Return [X, Y] of the center of cell containing provided text 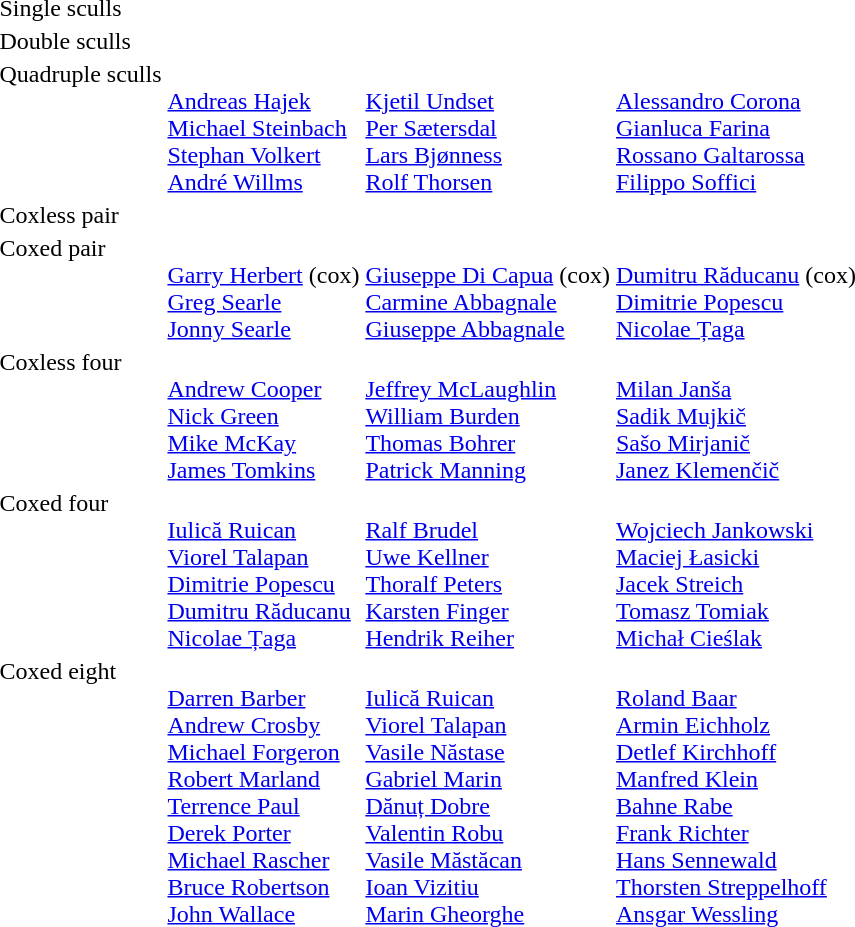
Giuseppe Di Capua (cox) Carmine AbbagnaleGiuseppe Abbagnale [488, 288]
Kjetil UndsetPer SætersdalLars BjønnessRolf Thorsen [488, 128]
Garry Herbert (cox)Greg SearleJonny Searle [264, 288]
Iulică RuicanViorel TalapanDimitrie PopescuDumitru RăducanuNicolae Țaga [264, 570]
Andrew CooperNick GreenMike McKayJames Tomkins [264, 416]
Jeffrey McLaughlinWilliam BurdenThomas BohrerPatrick Manning [488, 416]
Ralf BrudelUwe KellnerThoralf PetersKarsten FingerHendrik Reiher [488, 570]
Andreas HajekMichael SteinbachStephan VolkertAndré Willms [264, 128]
